Capture the cell that displays the provided text and extract its (X, Y) central coordinate. 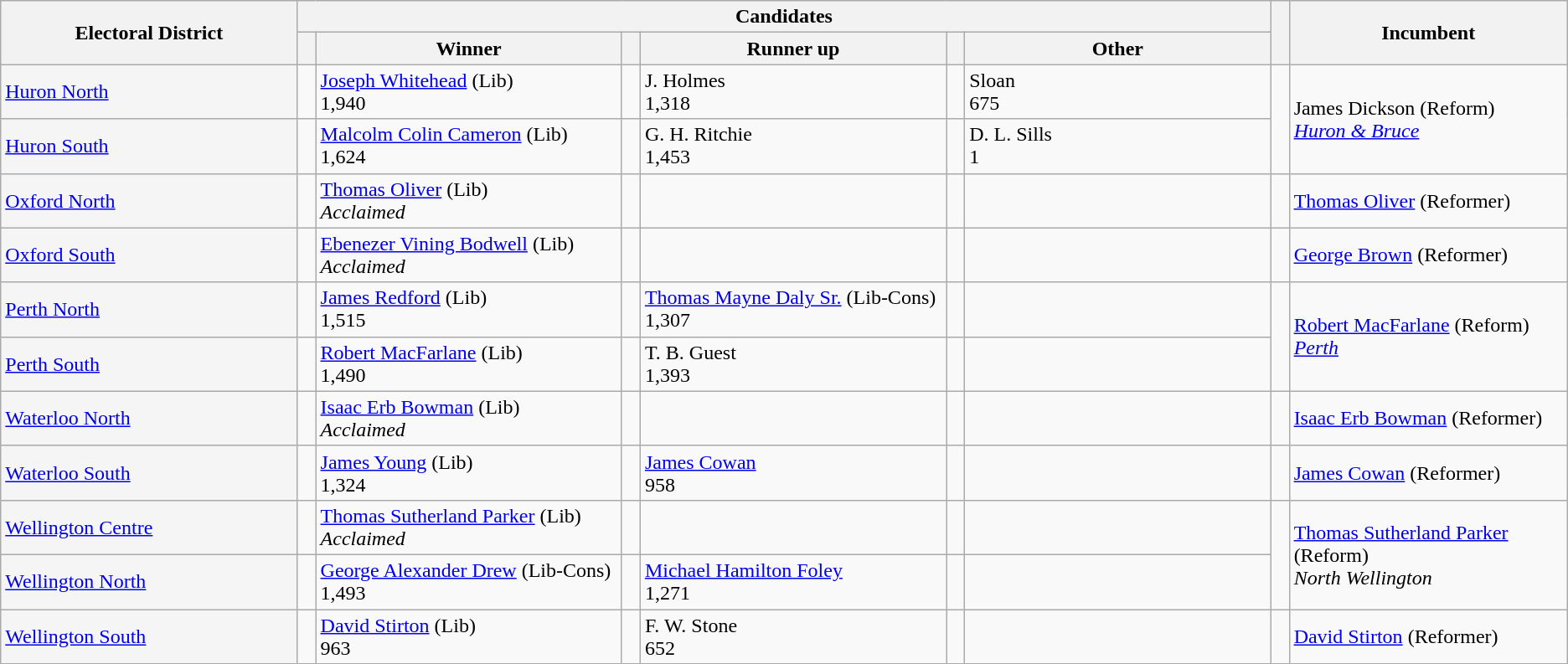
David Stirton (Reformer) (1428, 636)
Robert MacFarlane (Reform)Perth (1428, 337)
George Brown (Reformer) (1428, 255)
G. H. Ritchie 1,453 (792, 146)
James Cowan (Reformer) (1428, 472)
Winner (469, 49)
T. B. Guest 1,393 (792, 363)
Thomas Oliver (Lib) Acclaimed (469, 201)
Oxford South (149, 255)
Sloan 675 (1117, 92)
Malcolm Colin Cameron (Lib) 1,624 (469, 146)
Thomas Sutherland Parker (Reform)North Wellington (1428, 554)
David Stirton (Lib) 963 (469, 636)
Huron South (149, 146)
Perth North (149, 310)
Michael Hamilton Foley 1,271 (792, 581)
F. W. Stone 652 (792, 636)
Electoral District (149, 33)
Wellington North (149, 581)
Incumbent (1428, 33)
Joseph Whitehead (Lib) 1,940 (469, 92)
Isaac Erb Bowman (Reformer) (1428, 419)
James Redford (Lib) 1,515 (469, 310)
Huron North (149, 92)
Thomas Mayne Daly Sr. (Lib-Cons) 1,307 (792, 310)
Wellington South (149, 636)
George Alexander Drew (Lib-Cons) 1,493 (469, 581)
Isaac Erb Bowman (Lib) Acclaimed (469, 419)
J. Holmes 1,318 (792, 92)
Other (1117, 49)
Waterloo North (149, 419)
Perth South (149, 363)
Thomas Sutherland Parker (Lib) Acclaimed (469, 528)
James Young (Lib) 1,324 (469, 472)
James Dickson (Reform)Huron & Bruce (1428, 119)
Runner up (792, 49)
Oxford North (149, 201)
Waterloo South (149, 472)
Candidates (784, 17)
Robert MacFarlane (Lib) 1,490 (469, 363)
Wellington Centre (149, 528)
James Cowan 958 (792, 472)
D. L. Sills 1 (1117, 146)
Ebenezer Vining Bodwell (Lib) Acclaimed (469, 255)
Thomas Oliver (Reformer) (1428, 201)
